Search for the cell housing the specified text and yield its [x, y] center coordinate. 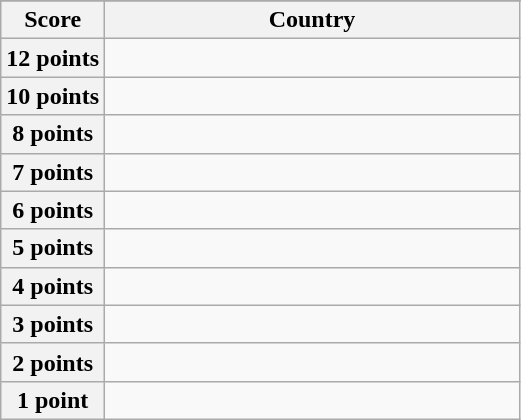
6 points [53, 210]
3 points [53, 324]
12 points [53, 58]
Score [53, 20]
10 points [53, 96]
Country [312, 20]
4 points [53, 286]
1 point [53, 400]
7 points [53, 172]
5 points [53, 248]
2 points [53, 362]
8 points [53, 134]
